From the cell containing the given text, extract its center point as (X, Y) coordinate. 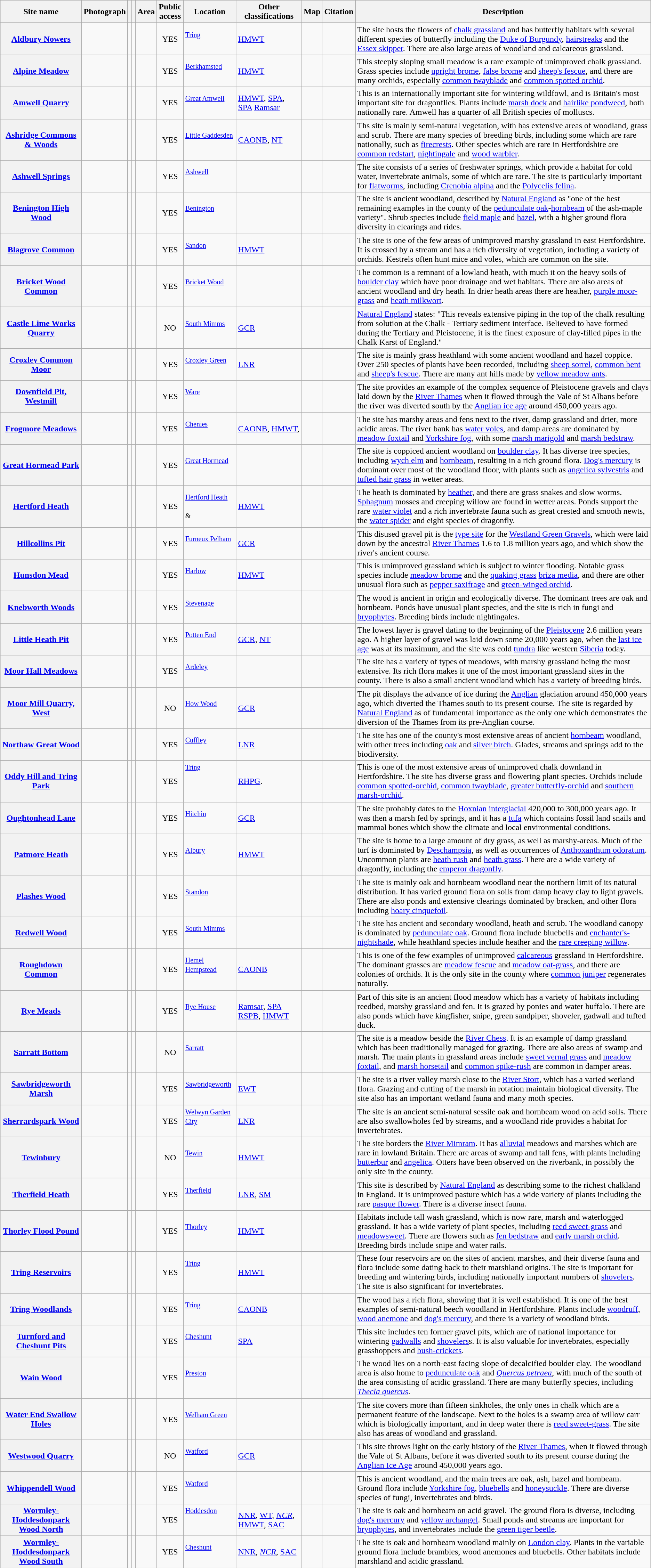
Thorley (210, 1231)
Photograph (105, 12)
Rye House (210, 1011)
Frogmore Meadows (41, 428)
Water End Swallow Holes (41, 1419)
Plashes Wood (41, 896)
Albury (210, 854)
Tewinbury (41, 1157)
Patmore Heath (41, 854)
Ardeley (210, 671)
Ashridge Commons & Woods (41, 140)
Moor Mill Quarry, West (41, 708)
Whippendell Wood (41, 1488)
Croxley Green (210, 364)
Site name (41, 12)
Hitchin (210, 818)
Downfield Pit, Westmill (41, 396)
GCR, NT (269, 639)
Sarratt (210, 1053)
Oughtonhead Lane (41, 818)
Redwell Wood (41, 933)
Hertford Heath (41, 507)
Rye Meads (41, 1011)
Location (210, 12)
LNR, SM (269, 1194)
Citation (339, 12)
Sherrardspark Wood (41, 1121)
Map (312, 12)
Thorley Flood Pound (41, 1231)
Tring Reservoirs (41, 1272)
NNR, WT, NCR, HMWT, SAC (269, 1520)
Bricket Wood Common (41, 286)
Description (503, 12)
HMWT, SPA, SPA Ramsar (269, 103)
Hillcollins Pit (41, 543)
Otherclassifications (269, 12)
SPA (269, 1341)
Ware (210, 396)
Moor Hall Meadows (41, 671)
Northaw Great Wood (41, 745)
Knebworth Woods (41, 607)
Little Heath Pit (41, 639)
Hoddesdon (210, 1520)
Great Hormead Park (41, 465)
Wormley-Hoddesdonpark Wood North (41, 1520)
NNR, NCR, SAC (269, 1552)
Aldbury Nowers (41, 39)
CAONB, NT (269, 140)
Cuffley (210, 745)
Therfield Heath (41, 1194)
Sawbridgeworth (210, 1089)
Welham Green (210, 1419)
Alpine Meadow (41, 71)
CAONB, HMWT, (269, 428)
Therfield (210, 1194)
Berkhamsted (210, 71)
Westwood Quarry (41, 1456)
Tring Woodlands (41, 1309)
Standon (210, 896)
RHPG. (269, 781)
Ashwell (210, 176)
Oddy Hill and Tring Park (41, 781)
Sarratt Bottom (41, 1053)
Benington High Wood (41, 213)
Chenies (210, 428)
Harlow (210, 575)
Ashwell Springs (41, 176)
Potten End (210, 639)
Amwell Quarry (41, 103)
Roughdown Common (41, 969)
Stevenage (210, 607)
Great Amwell (210, 103)
Wormley-Hoddesdonpark Wood South (41, 1552)
Great Hormead (210, 465)
Blagrove Common (41, 250)
Furneux Pelham (210, 543)
Sawbridgeworth Marsh (41, 1089)
Preston (210, 1378)
Turnford and Cheshunt Pits (41, 1341)
Ramsar, SPA RSPB, HMWT (269, 1011)
How Wood (210, 708)
Hemel Hempstead (210, 969)
Croxley Common Moor (41, 364)
Hertford Heath & (210, 507)
Sandon (210, 250)
Wain Wood (41, 1378)
Castle Lime Works Quarry (41, 327)
Publicaccess (170, 12)
EWT (269, 1089)
Little Gaddesden (210, 140)
Area (146, 12)
Welwyn Garden City (210, 1121)
Bricket Wood (210, 286)
Tewin (210, 1157)
Hunsdon Mead (41, 575)
Benington (210, 213)
